Find where the given text appears and provide that cell's center as (X, Y) coordinate. 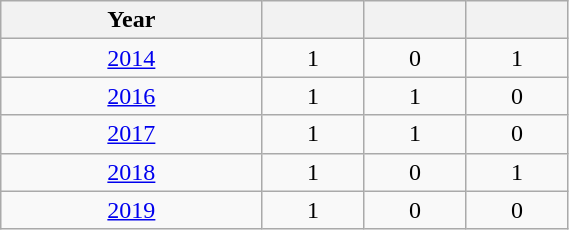
2016 (132, 96)
Year (132, 20)
2014 (132, 58)
2018 (132, 172)
2019 (132, 210)
2017 (132, 134)
